Search for the cell housing the specified text and yield its [X, Y] center coordinate. 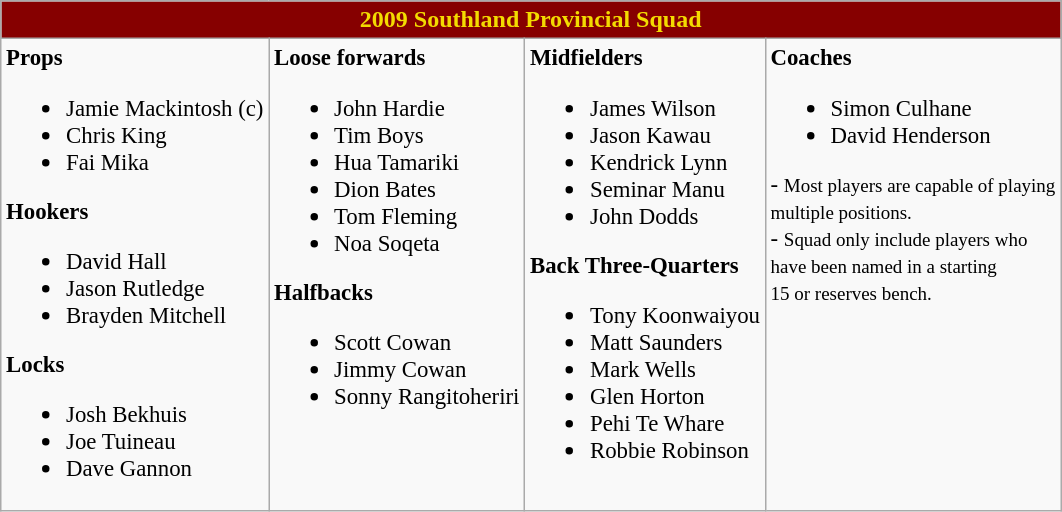
PropsJamie Mackintosh (c)Chris KingFai MikaHookersDavid HallJason RutledgeBrayden MitchellLocksJosh BekhuisJoe TuineauDave Gannon [135, 274]
2009 Southland Provincial Squad [531, 20]
Loose forwardsJohn HardieTim BoysHua TamarikiDion BatesTom FlemingNoa SoqetaHalfbacksScott CowanJimmy CowanSonny Rangitoheriri [397, 274]
